Locate the cell with the specified text and output its [x, y] center coordinate. 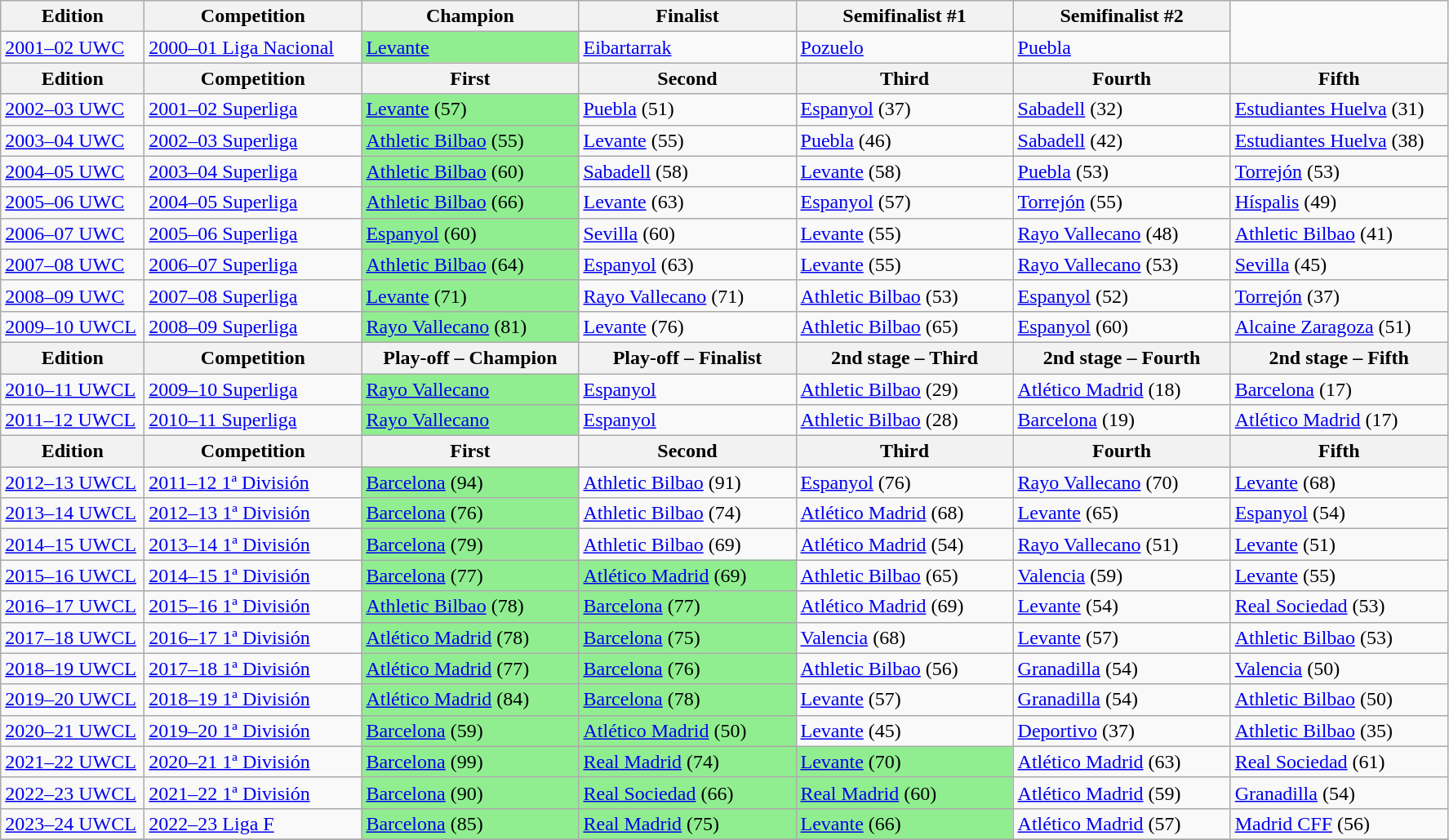
Puebla (51) [687, 109]
Levante (45) [905, 731]
2009–10 Superliga [253, 389]
Athletic Bilbao (78) [470, 607]
Atlético Madrid (78) [470, 638]
2017–18 UWCL [73, 638]
2021–22 UWCL [73, 762]
Real Madrid (74) [687, 762]
2002–03 UWC [73, 109]
Levante (54) [1122, 607]
Barcelona (85) [470, 824]
2007–08 Superliga [253, 296]
2020–21 1ª División [253, 762]
2006–07 UWC [73, 233]
Rayo Vallecano (71) [687, 296]
Barcelona (59) [470, 731]
Madrid CFF (56) [1339, 824]
2007–08 UWC [73, 264]
Barcelona (19) [1122, 420]
Real Madrid (75) [687, 824]
2011–12 1ª División [253, 482]
2005–06 Superliga [253, 233]
Levante (58) [905, 171]
Espanyol (57) [905, 202]
2019–20 UWCL [73, 700]
Real Sociedad (66) [687, 793]
2003–04 Superliga [253, 171]
Pozuelo [905, 47]
Torrejón (53) [1339, 171]
Finalist [687, 16]
2001–02 Superliga [253, 109]
Estudiantes Huelva (38) [1339, 140]
Barcelona (79) [470, 544]
Athletic Bilbao (56) [905, 669]
Rayo Vallecano (81) [470, 327]
Levante (65) [1122, 513]
Puebla (53) [1122, 171]
2003–04 UWC [73, 140]
Torrejón (55) [1122, 202]
Valencia (59) [1122, 576]
Torrejón (37) [1339, 296]
Atlético Madrid (77) [470, 669]
2014–15 UWCL [73, 544]
Espanyol (76) [905, 482]
2017–18 1ª División [253, 669]
Levante (63) [687, 202]
2004–05 UWC [73, 171]
Semifinalist #1 [905, 16]
Athletic Bilbao (29) [905, 389]
Barcelona (75) [687, 638]
Puebla [1122, 47]
2004–05 Superliga [253, 202]
2005–06 UWC [73, 202]
Play-off – Champion [470, 358]
Atlético Madrid (17) [1339, 420]
2022–23 UWCL [73, 793]
Atlético Madrid (57) [1122, 824]
2010–11 Superliga [253, 420]
Athletic Bilbao (35) [1339, 731]
Deportivo (37) [1122, 731]
2018–19 UWCL [73, 669]
Atlético Madrid (50) [687, 731]
2010–11 UWCL [73, 389]
2020–21 UWCL [73, 731]
2023–24 UWCL [73, 824]
Atlético Madrid (68) [905, 513]
2008–09 Superliga [253, 327]
Real Sociedad (61) [1339, 762]
Sabadell (32) [1122, 109]
2013–14 1ª División [253, 544]
Valencia (68) [905, 638]
Levante (76) [687, 327]
Rayo Vallecano (53) [1122, 264]
2002–03 Superliga [253, 140]
2012–13 1ª División [253, 513]
Sevilla (60) [687, 233]
Puebla (46) [905, 140]
2006–07 Superliga [253, 264]
Atlético Madrid (59) [1122, 793]
2021–22 1ª División [253, 793]
2019–20 1ª División [253, 731]
2018–19 1ª División [253, 700]
Athletic Bilbao (55) [470, 140]
Athletic Bilbao (41) [1339, 233]
Semifinalist #2 [1122, 16]
Valencia (50) [1339, 669]
Atlético Madrid (84) [470, 700]
Espanyol (52) [1122, 296]
Levante (66) [905, 824]
Barcelona (99) [470, 762]
Atlético Madrid (18) [1122, 389]
Eibartarrak [687, 47]
Barcelona (90) [470, 793]
Levante (71) [470, 296]
Alcaine Zaragoza (51) [1339, 327]
Espanyol (63) [687, 264]
Athletic Bilbao (74) [687, 513]
Atlético Madrid (54) [905, 544]
2011–12 UWCL [73, 420]
2016–17 UWCL [73, 607]
2008–09 UWC [73, 296]
Levante [470, 47]
Athletic Bilbao (66) [470, 202]
Espanyol (37) [905, 109]
Athletic Bilbao (60) [470, 171]
Híspalis (49) [1339, 202]
Play-off – Finalist [687, 358]
Levante (51) [1339, 544]
2nd stage – Third [905, 358]
2nd stage – Fourth [1122, 358]
Barcelona (94) [470, 482]
Rayo Vallecano (48) [1122, 233]
Atlético Madrid (63) [1122, 762]
Sabadell (58) [687, 171]
2001–02 UWC [73, 47]
2013–14 UWCL [73, 513]
2009–10 UWCL [73, 327]
Estudiantes Huelva (31) [1339, 109]
Levante (68) [1339, 482]
Real Madrid (60) [905, 793]
Espanyol (54) [1339, 513]
2nd stage – Fifth [1339, 358]
2015–16 UWCL [73, 576]
Barcelona (78) [687, 700]
2016–17 1ª División [253, 638]
Athletic Bilbao (50) [1339, 700]
2012–13 UWCL [73, 482]
Athletic Bilbao (64) [470, 264]
2022–23 Liga F [253, 824]
2015–16 1ª División [253, 607]
Athletic Bilbao (69) [687, 544]
Levante (70) [905, 762]
Athletic Bilbao (28) [905, 420]
Sevilla (45) [1339, 264]
2000–01 Liga Nacional [253, 47]
Rayo Vallecano (51) [1122, 544]
Sabadell (42) [1122, 140]
Real Sociedad (53) [1339, 607]
Rayo Vallecano (70) [1122, 482]
Athletic Bilbao (91) [687, 482]
Champion [470, 16]
2014–15 1ª División [253, 576]
Barcelona (17) [1339, 389]
